Detect which cell encompasses the target text, then output its (x, y) center coordinate. 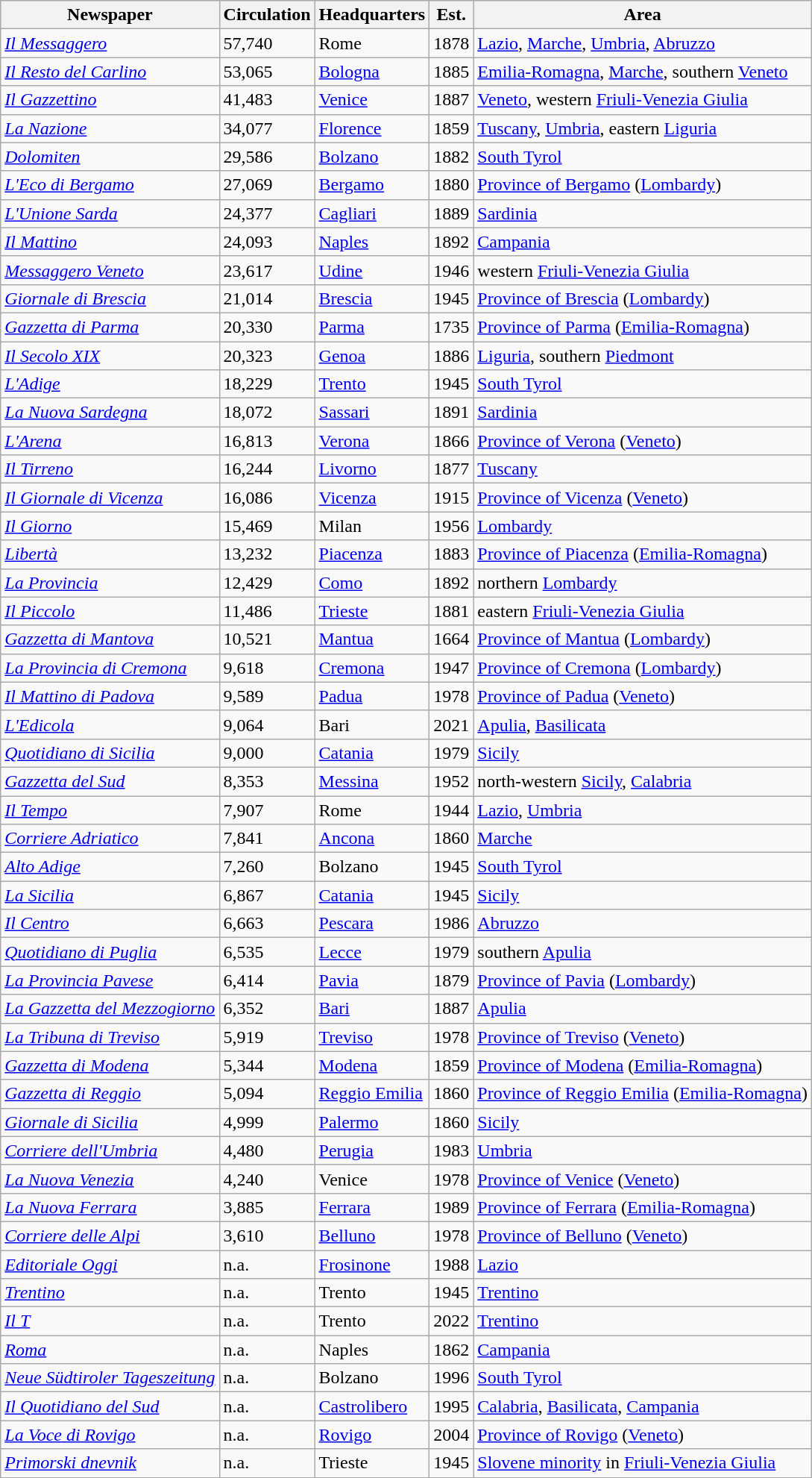
La Nazione (110, 128)
9,589 (267, 696)
1886 (452, 356)
5,344 (267, 1065)
Lombardy (643, 526)
1877 (452, 469)
Il Mattino (110, 242)
2004 (452, 1435)
1664 (452, 639)
1956 (452, 526)
27,069 (267, 185)
eastern Friuli-Venezia Giulia (643, 611)
Il Resto del Carlino (110, 72)
Est. (452, 15)
Brescia (372, 298)
Bologna (372, 72)
1866 (452, 441)
4,240 (267, 1179)
20,330 (267, 327)
Corriere dell'Umbria (110, 1150)
Il Tirreno (110, 469)
7,260 (267, 867)
24,093 (267, 242)
6,663 (267, 924)
Emilia-Romagna, Marche, southern Veneto (643, 72)
20,323 (267, 356)
Reggio Emilia (372, 1094)
Il Gazzettino (110, 100)
Cremona (372, 668)
Quotidiano di Sicilia (110, 753)
1735 (452, 327)
24,377 (267, 213)
6,867 (267, 895)
15,469 (267, 526)
Udine (372, 270)
La Provincia Pavese (110, 980)
Sassari (372, 413)
Dolomiten (110, 157)
Il Messaggero (110, 43)
Bergamo (372, 185)
northern Lombardy (643, 583)
1983 (452, 1150)
Province of Treviso (Veneto) (643, 1037)
L'Unione Sarda (110, 213)
Ancona (372, 839)
Gazzetta di Reggio (110, 1094)
Editoriale Oggi (110, 1265)
13,232 (267, 554)
La Provincia di Cremona (110, 668)
western Friuli-Venezia Giulia (643, 270)
Corriere delle Alpi (110, 1236)
Apulia (643, 1009)
10,521 (267, 639)
Piacenza (372, 554)
La Nuova Venezia (110, 1179)
La Voce di Rovigo (110, 1435)
9,618 (267, 668)
1946 (452, 270)
Mantua (372, 639)
Frosinone (372, 1265)
1989 (452, 1207)
7,841 (267, 839)
12,429 (267, 583)
Province of Parma (Emilia-Romagna) (643, 327)
Gazzetta di Parma (110, 327)
Newspaper (110, 15)
Ferrara (372, 1207)
Province of Vicenza (Veneto) (643, 498)
L'Arena (110, 441)
Province of Belluno (Veneto) (643, 1236)
Alto Adige (110, 867)
Lecce (372, 952)
1880 (452, 185)
Cagliari (372, 213)
Tuscany, Umbria, eastern Liguria (643, 128)
Il Secolo XIX (110, 356)
Province of Padua (Veneto) (643, 696)
Lazio, Marche, Umbria, Abruzzo (643, 43)
2022 (452, 1321)
Il Centro (110, 924)
1882 (452, 157)
Province of Bergamo (Lombardy) (643, 185)
Province of Ferrara (Emilia-Romagna) (643, 1207)
Province of Verona (Veneto) (643, 441)
Palermo (372, 1122)
4,999 (267, 1122)
1883 (452, 554)
Florence (372, 128)
1862 (452, 1350)
1995 (452, 1406)
southern Apulia (643, 952)
3,610 (267, 1236)
Province of Mantua (Lombardy) (643, 639)
6,352 (267, 1009)
Il Tempo (110, 810)
16,244 (267, 469)
Modena (372, 1065)
23,617 (267, 270)
34,077 (267, 128)
La Gazzetta del Mezzogiorno (110, 1009)
1988 (452, 1265)
1879 (452, 980)
1891 (452, 413)
Apulia, Basilicata (643, 724)
Veneto, western Friuli-Venezia Giulia (643, 100)
Giornale di Sicilia (110, 1122)
3,885 (267, 1207)
6,535 (267, 952)
Province of Reggio Emilia (Emilia-Romagna) (643, 1094)
Il Quotidiano del Sud (110, 1406)
18,229 (267, 384)
Padua (372, 696)
Livorno (372, 469)
1915 (452, 498)
9,000 (267, 753)
Gazzetta di Modena (110, 1065)
Perugia (372, 1150)
Messaggero Veneto (110, 270)
7,907 (267, 810)
16,813 (267, 441)
41,483 (267, 100)
Circulation (267, 15)
Messina (372, 781)
Vicenza (372, 498)
5,919 (267, 1037)
1889 (452, 213)
north-western Sicily, Calabria (643, 781)
L'Adige (110, 384)
2021 (452, 724)
La Tribuna di Treviso (110, 1037)
Province of Venice (Veneto) (643, 1179)
Slovene minority in Friuli-Venezia Giulia (643, 1463)
L'Eco di Bergamo (110, 185)
Umbria (643, 1150)
Liguria, southern Piedmont (643, 356)
Parma (372, 327)
Belluno (372, 1236)
Il Piccolo (110, 611)
Calabria, Basilicata, Campania (643, 1406)
57,740 (267, 43)
Lazio (643, 1265)
Milan (372, 526)
Province of Cremona (Lombardy) (643, 668)
21,014 (267, 298)
Province of Rovigo (Veneto) (643, 1435)
Libertà (110, 554)
1881 (452, 611)
Corriere Adriatico (110, 839)
Abruzzo (643, 924)
Gazzetta di Mantova (110, 639)
Primorski dnevnik (110, 1463)
11,486 (267, 611)
1944 (452, 810)
Tuscany (643, 469)
Area (643, 15)
Headquarters (372, 15)
53,065 (267, 72)
1878 (452, 43)
Genoa (372, 356)
Province of Pavia (Lombardy) (643, 980)
Quotidiano di Puglia (110, 952)
Il Mattino di Padova (110, 696)
Verona (372, 441)
Marche (643, 839)
Province of Piacenza (Emilia-Romagna) (643, 554)
1885 (452, 72)
La Provincia (110, 583)
Pavia (372, 980)
La Nuova Sardegna (110, 413)
5,094 (267, 1094)
1986 (452, 924)
Il Giornale di Vicenza (110, 498)
Treviso (372, 1037)
Il Giorno (110, 526)
Giornale di Brescia (110, 298)
18,072 (267, 413)
La Nuova Ferrara (110, 1207)
1952 (452, 781)
Roma (110, 1350)
Rovigo (372, 1435)
1996 (452, 1378)
Il T (110, 1321)
Castrolibero (372, 1406)
Lazio, Umbria (643, 810)
Pescara (372, 924)
1947 (452, 668)
Province of Brescia (Lombardy) (643, 298)
9,064 (267, 724)
8,353 (267, 781)
Province of Modena (Emilia-Romagna) (643, 1065)
L'Edicola (110, 724)
29,586 (267, 157)
Como (372, 583)
Neue Südtiroler Tageszeitung (110, 1378)
Gazzetta del Sud (110, 781)
4,480 (267, 1150)
La Sicilia (110, 895)
16,086 (267, 498)
6,414 (267, 980)
